Return the [x, y] coordinate for the center point of the cell that contains the specified text.  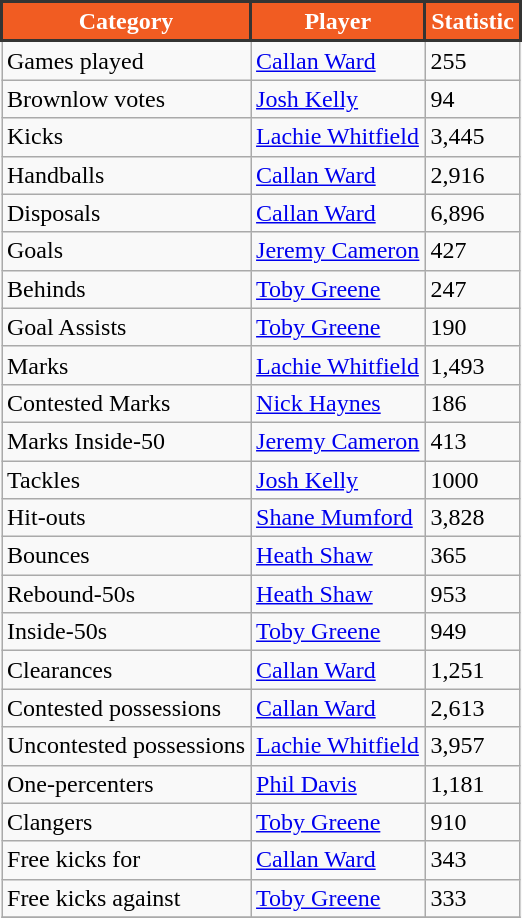
Marks Inside-50 [126, 441]
Statistic [472, 22]
949 [472, 632]
1,251 [472, 670]
Bounces [126, 556]
Games played [126, 60]
Disposals [126, 213]
Category [126, 22]
Clangers [126, 822]
3,828 [472, 518]
Phil Davis [338, 784]
365 [472, 556]
Marks [126, 365]
Kicks [126, 137]
910 [472, 822]
Brownlow votes [126, 99]
Free kicks against [126, 898]
186 [472, 403]
Player [338, 22]
Rebound-50s [126, 594]
427 [472, 251]
1,493 [472, 365]
Uncontested possessions [126, 746]
3,445 [472, 137]
94 [472, 99]
Inside-50s [126, 632]
Tackles [126, 479]
2,916 [472, 175]
One-percenters [126, 784]
Nick Haynes [338, 403]
Goals [126, 251]
Behinds [126, 289]
2,613 [472, 708]
1000 [472, 479]
Handballs [126, 175]
413 [472, 441]
Contested possessions [126, 708]
Shane Mumford [338, 518]
6,896 [472, 213]
255 [472, 60]
Goal Assists [126, 327]
Free kicks for [126, 860]
333 [472, 898]
Clearances [126, 670]
Hit-outs [126, 518]
953 [472, 594]
190 [472, 327]
343 [472, 860]
247 [472, 289]
Contested Marks [126, 403]
1,181 [472, 784]
3,957 [472, 746]
